Find where the given text appears and provide that cell's center as [X, Y] coordinate. 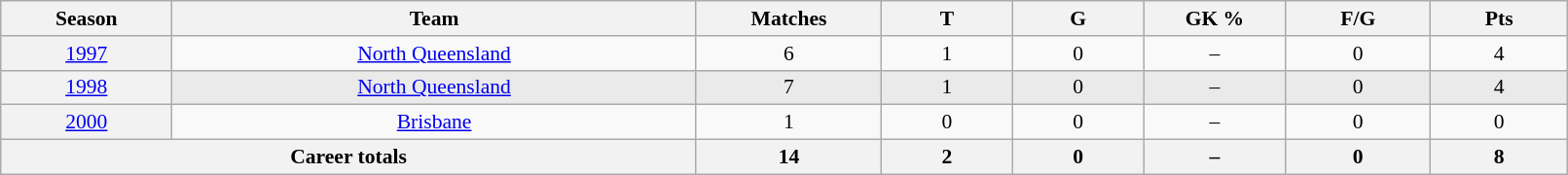
G [1078, 18]
14 [788, 157]
6 [788, 53]
F/G [1358, 18]
Matches [788, 18]
Career totals [348, 157]
Team [434, 18]
GK % [1215, 18]
1997 [87, 53]
1998 [87, 87]
7 [788, 87]
2000 [87, 122]
8 [1499, 157]
Season [87, 18]
2 [948, 157]
T [948, 18]
Brisbane [434, 122]
Pts [1499, 18]
